Provide the [x, y] coordinate of the cell's center where the given text is located.  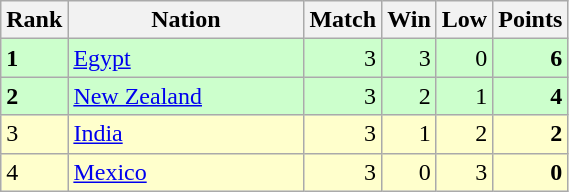
Low [464, 20]
Win [410, 20]
6 [530, 58]
Nation [186, 20]
India [186, 134]
Egypt [186, 58]
New Zealand [186, 96]
Points [530, 20]
Rank [34, 20]
Mexico [186, 172]
Match [343, 20]
